From the cell containing the given text, extract its center point as [x, y] coordinate. 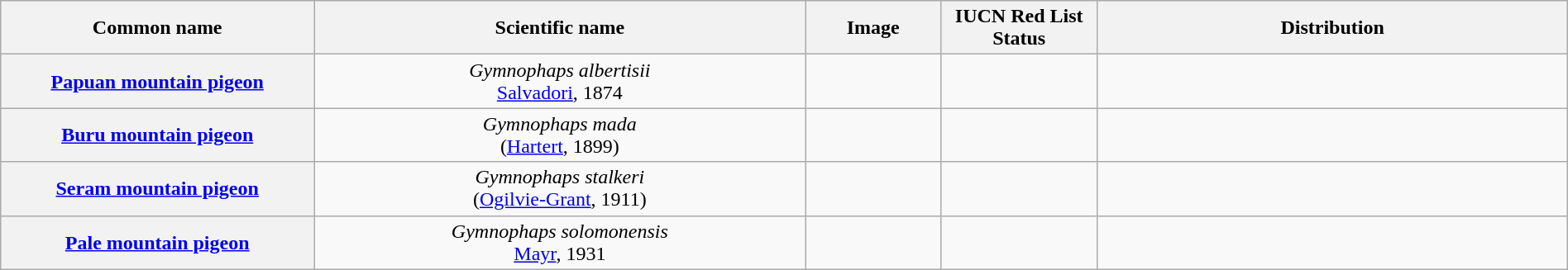
Scientific name [560, 28]
Papuan mountain pigeon [157, 81]
IUCN Red List Status [1019, 28]
Gymnophaps stalkeri(Ogilvie-Grant, 1911) [560, 188]
Gymnophaps solomonensisMayr, 1931 [560, 243]
Distribution [1332, 28]
Image [873, 28]
Buru mountain pigeon [157, 135]
Common name [157, 28]
Pale mountain pigeon [157, 243]
Seram mountain pigeon [157, 188]
Gymnophaps albertisiiSalvadori, 1874 [560, 81]
Gymnophaps mada(Hartert, 1899) [560, 135]
